Locate the cell with the specified text and output its (X, Y) center coordinate. 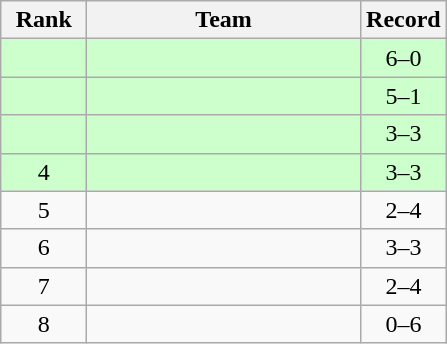
6 (44, 248)
5 (44, 210)
5–1 (403, 96)
Record (403, 20)
7 (44, 286)
0–6 (403, 324)
6–0 (403, 58)
4 (44, 172)
8 (44, 324)
Team (224, 20)
Rank (44, 20)
